Locate the cell with the specified text and output its (X, Y) center coordinate. 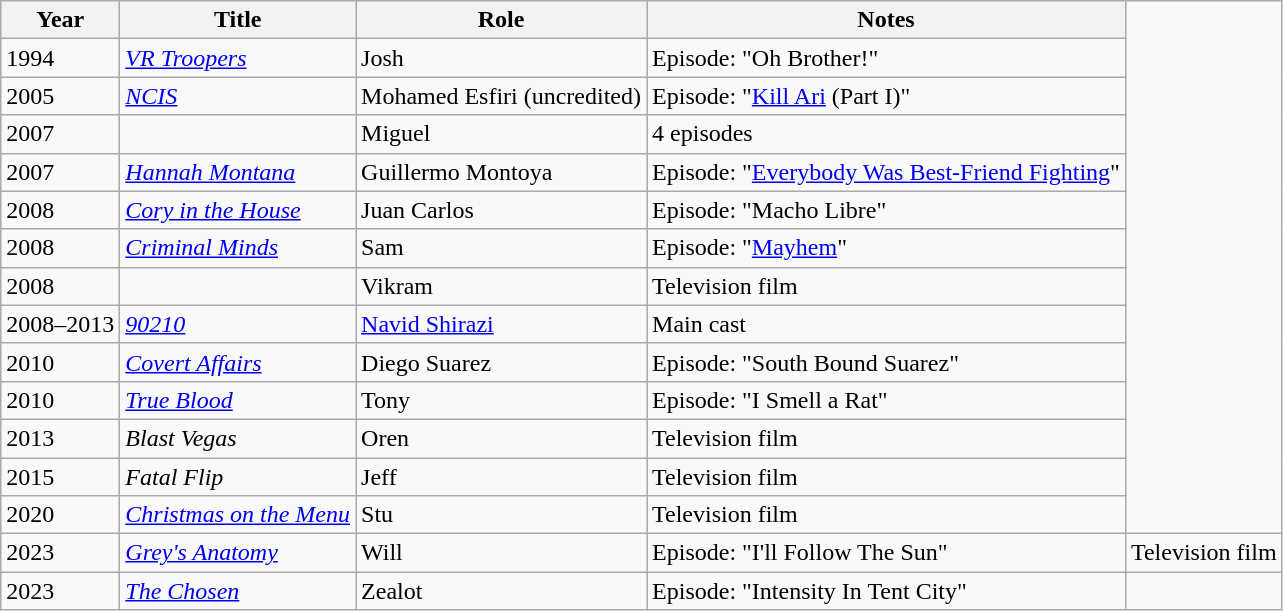
Zealot (502, 591)
90210 (238, 324)
The Chosen (238, 591)
Notes (886, 20)
True Blood (238, 400)
Blast Vegas (238, 438)
Episode: "Oh Brother!" (886, 58)
2008–2013 (60, 324)
NCIS (238, 96)
Episode: "Macho Libre" (886, 210)
Role (502, 20)
Jeff (502, 477)
2005 (60, 96)
Episode: "I Smell a Rat" (886, 400)
Criminal Minds (238, 248)
Episode: "Intensity In Tent City" (886, 591)
1994 (60, 58)
Will (502, 553)
2015 (60, 477)
Christmas on the Menu (238, 515)
Covert Affairs (238, 362)
Miguel (502, 134)
Sam (502, 248)
Episode: "Mayhem" (886, 248)
Episode: "Kill Ari (Part I)" (886, 96)
Oren (502, 438)
Grey's Anatomy (238, 553)
Josh (502, 58)
Guillermo Montoya (502, 172)
Stu (502, 515)
2013 (60, 438)
Tony (502, 400)
Fatal Flip (238, 477)
2020 (60, 515)
Main cast (886, 324)
Episode: "I'll Follow The Sun" (886, 553)
Cory in the House (238, 210)
Vikram (502, 286)
Year (60, 20)
Juan Carlos (502, 210)
Title (238, 20)
Episode: "Everybody Was Best-Friend Fighting" (886, 172)
VR Troopers (238, 58)
Mohamed Esfiri (uncredited) (502, 96)
4 episodes (886, 134)
Diego Suarez (502, 362)
Episode: "South Bound Suarez" (886, 362)
Hannah Montana (238, 172)
Navid Shirazi (502, 324)
